Search for the cell housing the specified text and yield its (x, y) center coordinate. 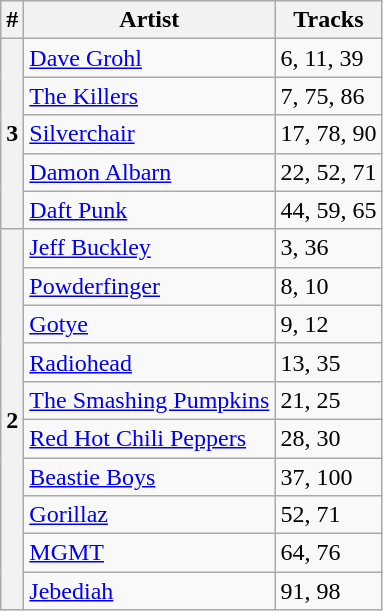
Silverchair (150, 134)
# (12, 20)
9, 12 (328, 324)
The Smashing Pumpkins (150, 400)
28, 30 (328, 438)
17, 78, 90 (328, 134)
Beastie Boys (150, 477)
44, 59, 65 (328, 210)
21, 25 (328, 400)
91, 98 (328, 591)
6, 11, 39 (328, 58)
Gotye (150, 324)
Red Hot Chili Peppers (150, 438)
Jebediah (150, 591)
64, 76 (328, 553)
2 (12, 420)
Daft Punk (150, 210)
Powderfinger (150, 286)
MGMT (150, 553)
The Killers (150, 96)
37, 100 (328, 477)
3 (12, 134)
Dave Grohl (150, 58)
8, 10 (328, 286)
Jeff Buckley (150, 248)
Damon Albarn (150, 172)
52, 71 (328, 515)
Tracks (328, 20)
13, 35 (328, 362)
Gorillaz (150, 515)
3, 36 (328, 248)
7, 75, 86 (328, 96)
Artist (150, 20)
22, 52, 71 (328, 172)
Radiohead (150, 362)
